Output the (X, Y) coordinate of the center of the cell containing the given text.  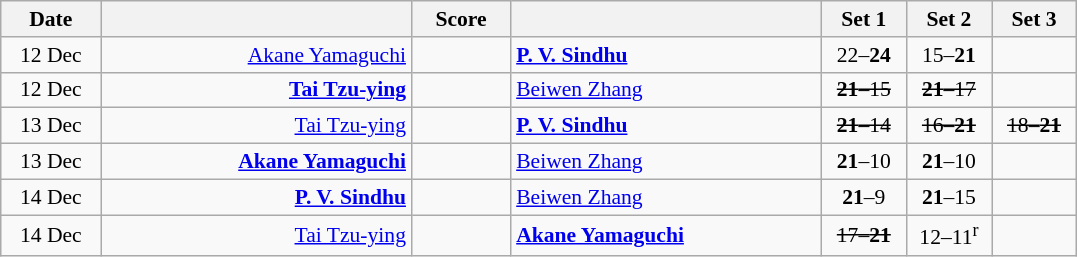
21–17 (948, 90)
21–14 (864, 126)
21–9 (864, 197)
Set 1 (864, 19)
18–21 (1034, 126)
22–24 (864, 55)
16–21 (948, 126)
Date (51, 19)
Set 3 (1034, 19)
17–21 (864, 236)
Score (461, 19)
Set 2 (948, 19)
12–11r (948, 236)
15–21 (948, 55)
